Provide the [x, y] coordinate of the cell's center where the given text is located.  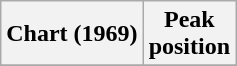
Chart (1969) [72, 34]
Peakposition [189, 34]
